Find where the given text appears and provide that cell's center as (x, y) coordinate. 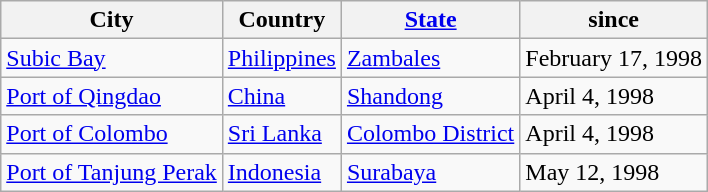
Philippines (282, 58)
China (282, 96)
Port of Colombo (112, 134)
Country (282, 20)
May 12, 1998 (614, 172)
City (112, 20)
since (614, 20)
Indonesia (282, 172)
Subic Bay (112, 58)
Port of Tanjung Perak (112, 172)
Surabaya (430, 172)
Zambales (430, 58)
Shandong (430, 96)
February 17, 1998 (614, 58)
Sri Lanka (282, 134)
State (430, 20)
Colombo District (430, 134)
Port of Qingdao (112, 96)
